For the text-containing cell, return its midpoint in [x, y] coordinate format. 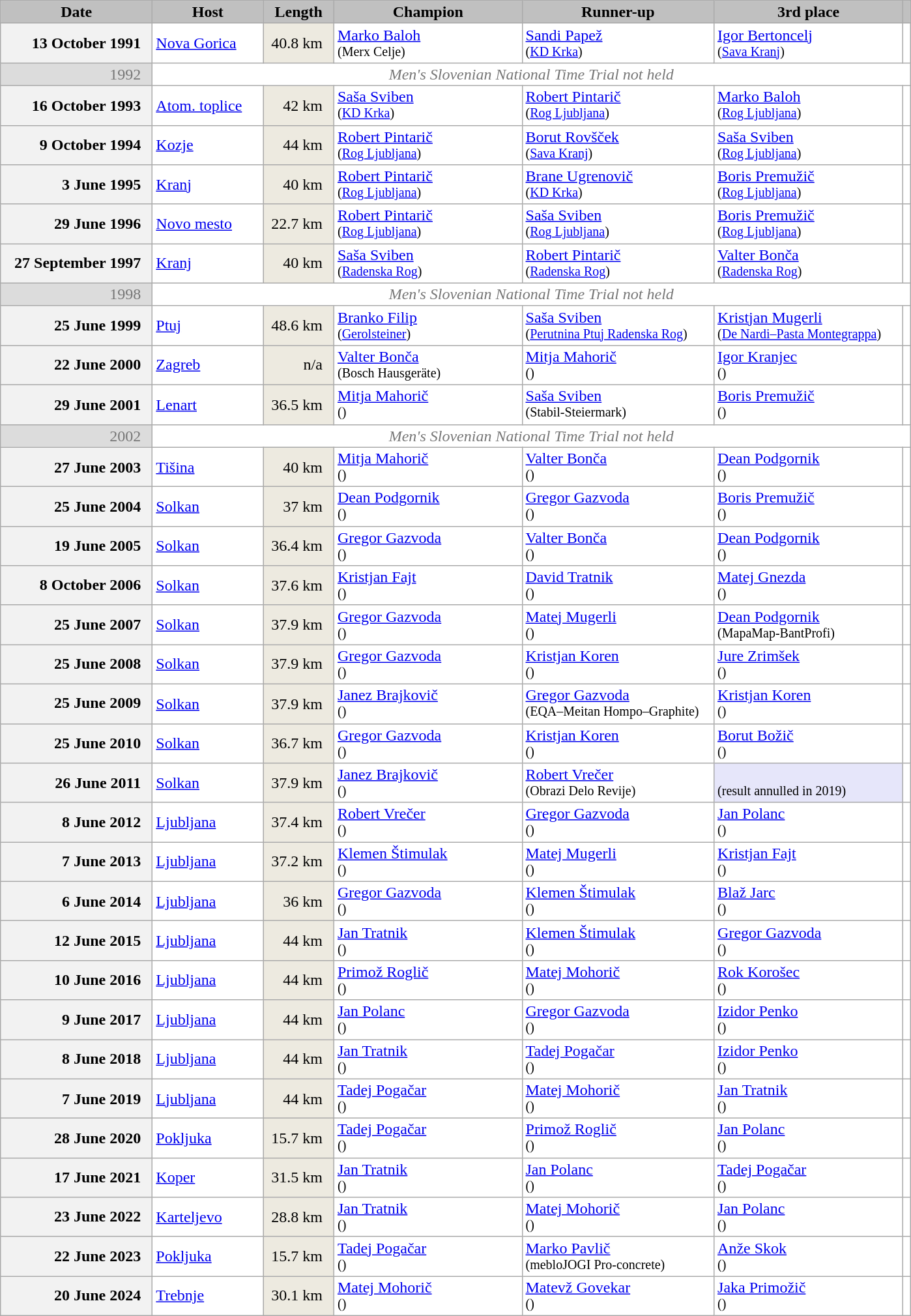
9 October 1994 [77, 145]
28.8 km [298, 1218]
1998 [77, 295]
David Tratnik () [618, 585]
27 September 1997 [77, 263]
Novo mesto [208, 224]
25 June 1999 [77, 326]
Marko Baloh(Rog Ljubljana) [809, 106]
7 June 2013 [77, 862]
6 June 2014 [77, 901]
8 June 2012 [77, 823]
25 June 2010 [77, 743]
42 km [298, 106]
Gregor Gazvoda () [427, 743]
17 June 2021 [77, 1177]
Borut Božič () [809, 743]
Champion [427, 12]
Matevž Govekar() [618, 1296]
13 October 1991 [77, 43]
8 October 2006 [77, 585]
Dean Podgornik(MapaMap-BantProfi) [809, 624]
25 June 2008 [77, 665]
22.7 km [298, 224]
Zagreb [208, 365]
Jaka Primožič() [809, 1296]
Borut Rovšček (Sava Kranj) [618, 145]
25 June 2004 [77, 507]
Karteljevo [208, 1218]
Atom. toplice [208, 106]
Valter Bonča (Bosch Hausgeräte) [427, 365]
Lenart [208, 404]
Saša Sviben(Stabil-Steiermark) [618, 404]
37.4 km [298, 823]
10 June 2016 [77, 980]
30.1 km [298, 1296]
Koper [208, 1177]
20 June 2024 [77, 1296]
40.8 km [298, 43]
25 June 2007 [77, 624]
Saša Sviben(Perutnina Ptuj Radenska Rog) [618, 326]
Brane Ugrenovič (KD Krka) [618, 185]
29 June 1996 [77, 224]
Igor Bertoncelj(Sava Kranj) [809, 43]
36.7 km [298, 743]
Robert Pintarič(Rog Ljubljana) [618, 106]
n/a [298, 365]
37.6 km [298, 585]
Kristjan Mugerli(De Nardi–Pasta Montegrappa) [809, 326]
Saša Sviben(KD Krka) [427, 106]
29 June 2001 [77, 404]
36.5 km [298, 404]
9 June 2017 [77, 1019]
Jure Zrimšek () [809, 665]
31.5 km [298, 1177]
28 June 2020 [77, 1138]
1992 [77, 74]
Sandi Papež(KD Krka) [618, 43]
3rd place [809, 12]
Date [77, 12]
Host [208, 12]
(result annulled in 2019) [809, 783]
37 km [298, 507]
23 June 2022 [77, 1218]
Dean Podgornik() [809, 546]
Anže Skok() [809, 1257]
Robert Pintarič (Radenska Rog) [618, 263]
Blaž Jarc() [809, 901]
19 June 2005 [77, 546]
48.6 km [298, 326]
36.4 km [298, 546]
Kristjan Koren() [618, 665]
Robert Vrečer (Obrazi Delo Revije) [618, 783]
7 June 2019 [77, 1099]
2002 [77, 435]
Kristjan Fajt() [809, 862]
16 October 1993 [77, 106]
25 June 2009 [77, 704]
Ptuj [208, 326]
Marko Pavlič(mebloJOGI Pro-concrete) [618, 1257]
Rok Korošec() [809, 980]
Kristjan Fajt () [427, 585]
8 June 2018 [77, 1059]
Matej Gnezda () [809, 585]
Gregor Gazvoda (EQA–Meitan Hompo–Graphite) [618, 704]
26 June 2011 [77, 783]
27 June 2003 [77, 467]
Tišina [208, 467]
3 June 1995 [77, 185]
Saša Sviben (Radenska Rog) [427, 263]
22 June 2000 [77, 365]
22 June 2023 [77, 1257]
Valter Bonča (Radenska Rog) [809, 263]
Robert Vrečer() [427, 823]
Marko Baloh(Merx Celje) [427, 43]
Trebnje [208, 1296]
Igor Kranjec() [809, 365]
Branko Filip(Gerolsteiner) [427, 326]
36 km [298, 901]
37.2 km [298, 862]
Kozje [208, 145]
12 June 2015 [77, 941]
Runner-up [618, 12]
Length [298, 12]
Nova Gorica [208, 43]
